For the text-containing cell, return its midpoint in [x, y] coordinate format. 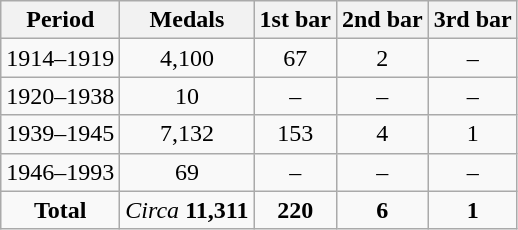
2 [382, 58]
4 [382, 134]
10 [187, 96]
2nd bar [382, 20]
1920–1938 [60, 96]
1st bar [295, 20]
3rd bar [472, 20]
4,100 [187, 58]
67 [295, 58]
Medals [187, 20]
1914–1919 [60, 58]
1939–1945 [60, 134]
Total [60, 210]
220 [295, 210]
7,132 [187, 134]
69 [187, 172]
6 [382, 210]
Period [60, 20]
1946–1993 [60, 172]
153 [295, 134]
Circa 11,311 [187, 210]
